Capture the cell that displays the provided text and extract its [x, y] central coordinate. 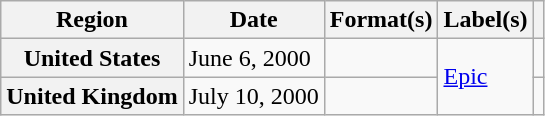
Label(s) [486, 20]
Epic [486, 77]
Format(s) [381, 20]
United States [92, 58]
Date [254, 20]
June 6, 2000 [254, 58]
Region [92, 20]
July 10, 2000 [254, 96]
United Kingdom [92, 96]
